Determine the [X, Y] coordinate at the center of the cell enclosing the given text.  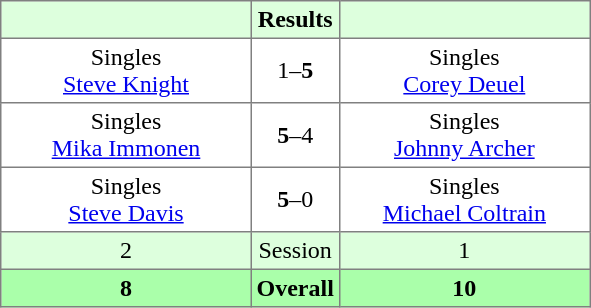
SinglesMichael Coltrain [464, 199]
1 [464, 251]
SinglesCorey Deuel [464, 70]
5–0 [295, 199]
5–4 [295, 135]
SinglesSteve Knight [126, 70]
8 [126, 288]
Results [295, 20]
SinglesJohnny Archer [464, 135]
Session [295, 251]
SinglesSteve Davis [126, 199]
Overall [295, 288]
10 [464, 288]
SinglesMika Immonen [126, 135]
2 [126, 251]
1–5 [295, 70]
